Extract the (x, y) coordinate from the center of the cell holding the provided text.  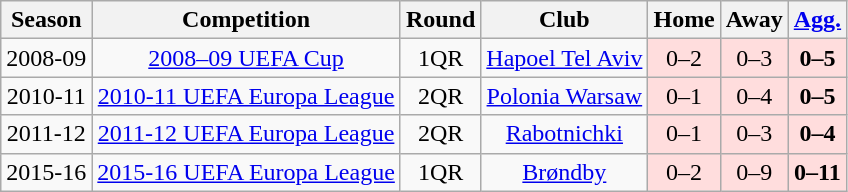
2015-16 UEFA Europa League (246, 172)
Away (754, 20)
Round (440, 20)
Competition (246, 20)
Polonia Warsaw (564, 96)
2011-12 UEFA Europa League (246, 134)
2015-16 (46, 172)
2008–09 UEFA Cup (246, 58)
Club (564, 20)
0–11 (817, 172)
Brøndby (564, 172)
Season (46, 20)
2008-09 (46, 58)
0–9 (754, 172)
Agg. (817, 20)
Rabotnichki (564, 134)
2011-12 (46, 134)
Home (684, 20)
Hapoel Tel Aviv (564, 58)
2010-11 (46, 96)
2010-11 UEFA Europa League (246, 96)
